Find where the given text appears and provide that cell's center as [X, Y] coordinate. 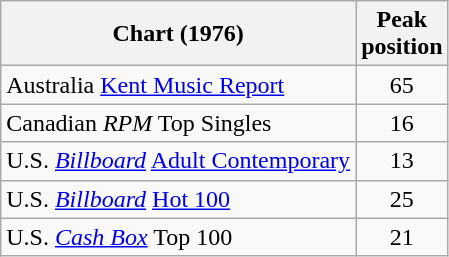
U.S. Billboard Hot 100 [178, 199]
Peakposition [402, 34]
21 [402, 237]
U.S. Billboard Adult Contemporary [178, 161]
Chart (1976) [178, 34]
25 [402, 199]
Canadian RPM Top Singles [178, 123]
Australia Kent Music Report [178, 85]
65 [402, 85]
13 [402, 161]
U.S. Cash Box Top 100 [178, 237]
16 [402, 123]
